Output the (X, Y) coordinate of the center of the cell containing the given text.  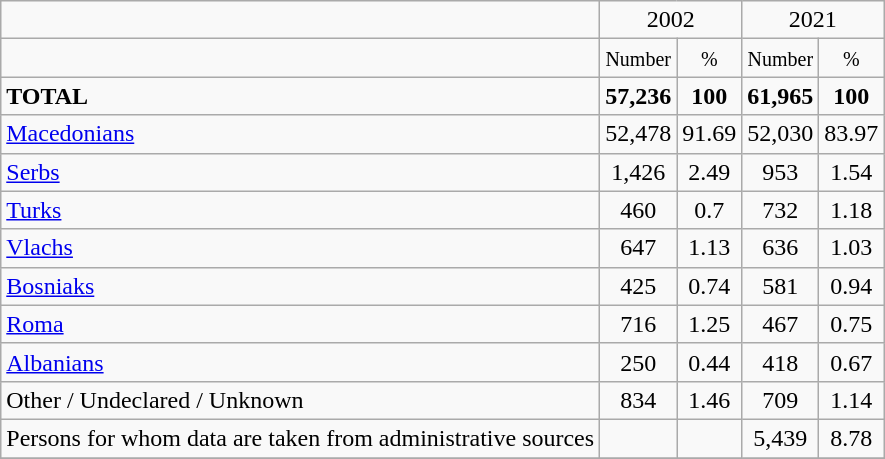
0.94 (852, 286)
0.67 (852, 362)
0.7 (710, 210)
83.97 (852, 134)
425 (638, 286)
1.13 (710, 248)
2002 (671, 20)
1.18 (852, 210)
Turks (300, 210)
1.14 (852, 400)
0.75 (852, 324)
834 (638, 400)
Macedonians (300, 134)
Persons for whom data are taken from administrative sources (300, 438)
953 (780, 172)
Bosniaks (300, 286)
460 (638, 210)
TOTAL (300, 96)
647 (638, 248)
61,965 (780, 96)
716 (638, 324)
1.25 (710, 324)
0.44 (710, 362)
2.49 (710, 172)
Albanians (300, 362)
418 (780, 362)
8.78 (852, 438)
Other / Undeclared / Unknown (300, 400)
636 (780, 248)
1,426 (638, 172)
1.54 (852, 172)
Roma (300, 324)
52,030 (780, 134)
709 (780, 400)
5,439 (780, 438)
2021 (813, 20)
Vlachs (300, 248)
732 (780, 210)
467 (780, 324)
Serbs (300, 172)
91.69 (710, 134)
1.03 (852, 248)
57,236 (638, 96)
52,478 (638, 134)
250 (638, 362)
1.46 (710, 400)
0.74 (710, 286)
581 (780, 286)
